Scan for the cell matching the given text and deliver its [X, Y] coordinate at center. 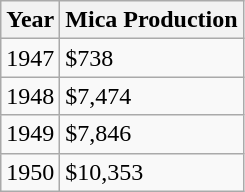
$10,353 [152, 172]
$7,474 [152, 96]
1949 [30, 134]
$738 [152, 58]
Mica Production [152, 20]
1948 [30, 96]
$7,846 [152, 134]
1947 [30, 58]
Year [30, 20]
1950 [30, 172]
